Return [x, y] of the center of cell containing provided text 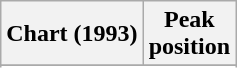
Chart (1993) [72, 34]
Peakposition [189, 34]
